Identify which cell holds the provided text, then report its (X, Y) central coordinate. 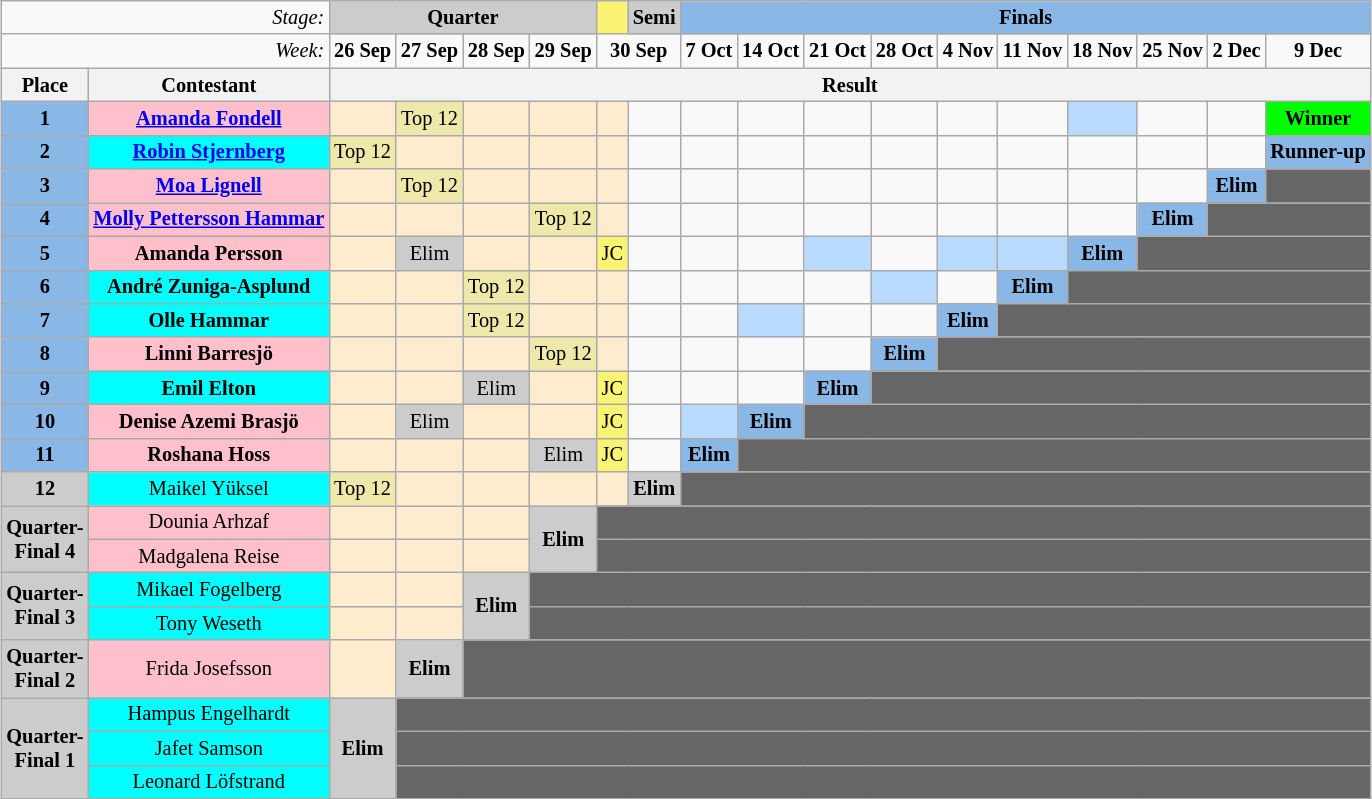
Result (850, 85)
1 (44, 118)
28 Oct (904, 51)
Robin Stjernberg (208, 152)
Maikel Yüksel (208, 489)
Jafet Samson (208, 748)
Mikael Fogelberg (208, 589)
29 Sep (564, 51)
4 (44, 219)
Dounia Arhzaf (208, 522)
25 Nov (1172, 51)
Hampus Engelhardt (208, 714)
Frida Josefsson (208, 669)
21 Oct (838, 51)
10 (44, 421)
Winner (1318, 118)
9 (44, 388)
4 Nov (968, 51)
Linni Barresjö (208, 354)
Quarter-Final 2 (44, 669)
Emil Elton (208, 388)
3 (44, 186)
26 Sep (362, 51)
18 Nov (1102, 51)
12 (44, 489)
Place (44, 85)
Leonard Löfstrand (208, 782)
Amanda Persson (208, 253)
Stage: (165, 17)
Quarter-Final 4 (44, 538)
Quarter-Final 1 (44, 748)
7 Oct (710, 51)
14 Oct (770, 51)
2 (44, 152)
Quarter-Final 3 (44, 606)
Olle Hammar (208, 320)
11 Nov (1032, 51)
Roshana Hoss (208, 455)
11 (44, 455)
28 Sep (496, 51)
Runner-up (1318, 152)
6 (44, 287)
Denise Azemi Brasjö (208, 421)
27 Sep (430, 51)
Week: (165, 51)
Molly Pettersson Hammar (208, 219)
8 (44, 354)
Semi (654, 17)
2 Dec (1237, 51)
Tony Weseth (208, 623)
Moa Lignell (208, 186)
Amanda Fondell (208, 118)
Finals (1026, 17)
André Zuniga-Asplund (208, 287)
Contestant (208, 85)
Quarter (463, 17)
9 Dec (1318, 51)
5 (44, 253)
7 (44, 320)
30 Sep (639, 51)
Madgalena Reise (208, 556)
